Detect which cell encompasses the target text, then output its [x, y] center coordinate. 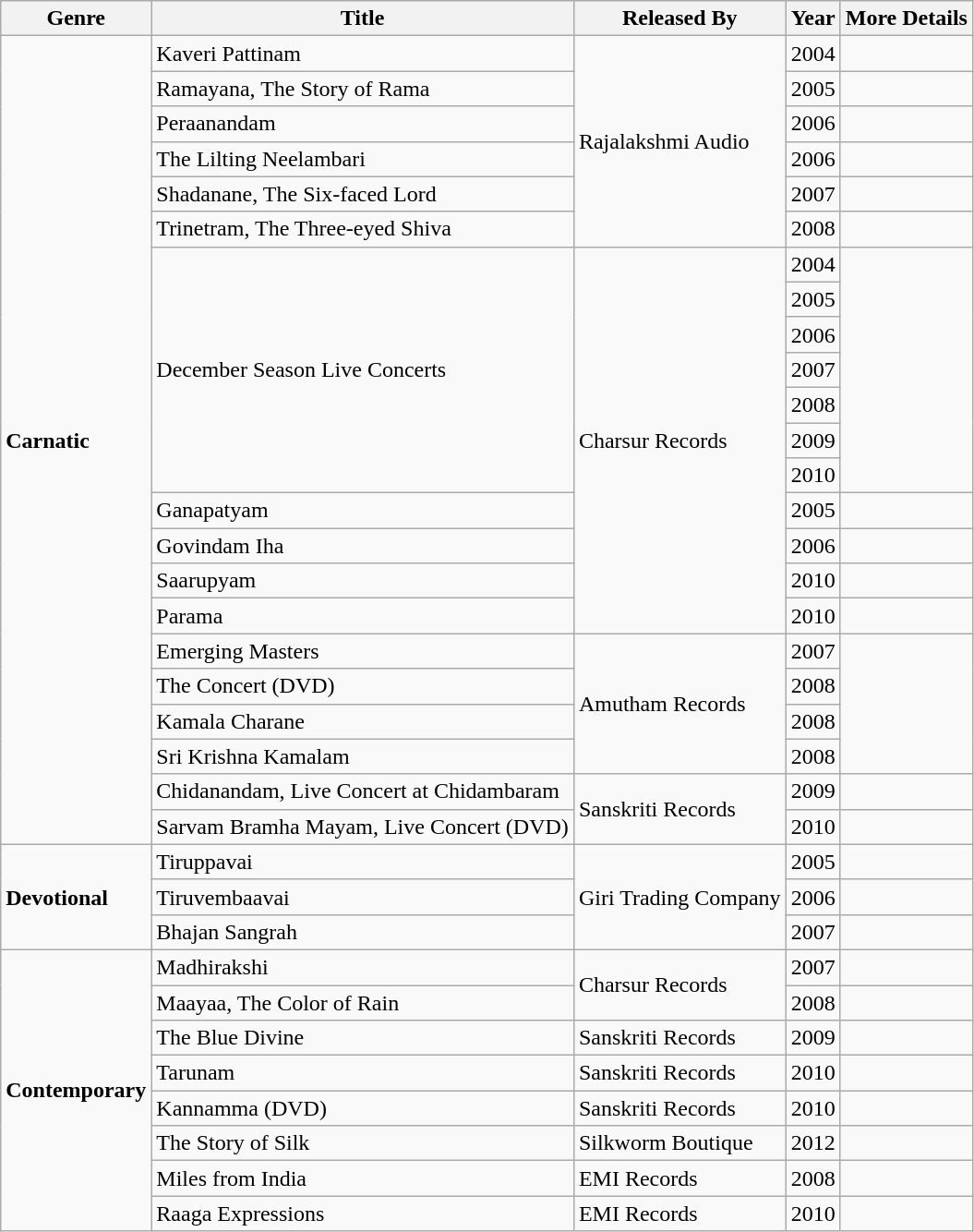
The Concert (DVD) [363, 686]
Trinetram, The Three-eyed Shiva [363, 229]
Chidanandam, Live Concert at Chidambaram [363, 791]
Giri Trading Company [679, 897]
Parama [363, 616]
Kamala Charane [363, 721]
Devotional [76, 897]
2012 [812, 1143]
Tiruppavai [363, 862]
Govindam Iha [363, 546]
More Details [907, 18]
Silkworm Boutique [679, 1143]
Released By [679, 18]
Tarunam [363, 1073]
Carnatic [76, 440]
Peraanandam [363, 124]
Tiruvembaavai [363, 897]
Raaga Expressions [363, 1214]
Year [812, 18]
Emerging Masters [363, 651]
Kaveri Pattinam [363, 54]
The Blue Divine [363, 1038]
December Season Live Concerts [363, 369]
Saarupyam [363, 581]
Contemporary [76, 1090]
Amutham Records [679, 704]
The Lilting Neelambari [363, 159]
Miles from India [363, 1178]
Title [363, 18]
Shadanane, The Six-faced Lord [363, 194]
Sarvam Bramha Mayam, Live Concert (DVD) [363, 827]
The Story of Silk [363, 1143]
Ganapatyam [363, 511]
Kannamma (DVD) [363, 1108]
Madhirakshi [363, 967]
Sri Krishna Kamalam [363, 756]
Genre [76, 18]
Maayaa, The Color of Rain [363, 1002]
Bhajan Sangrah [363, 932]
Rajalakshmi Audio [679, 141]
Ramayana, The Story of Rama [363, 89]
